From the cell containing the given text, extract its center point as (X, Y) coordinate. 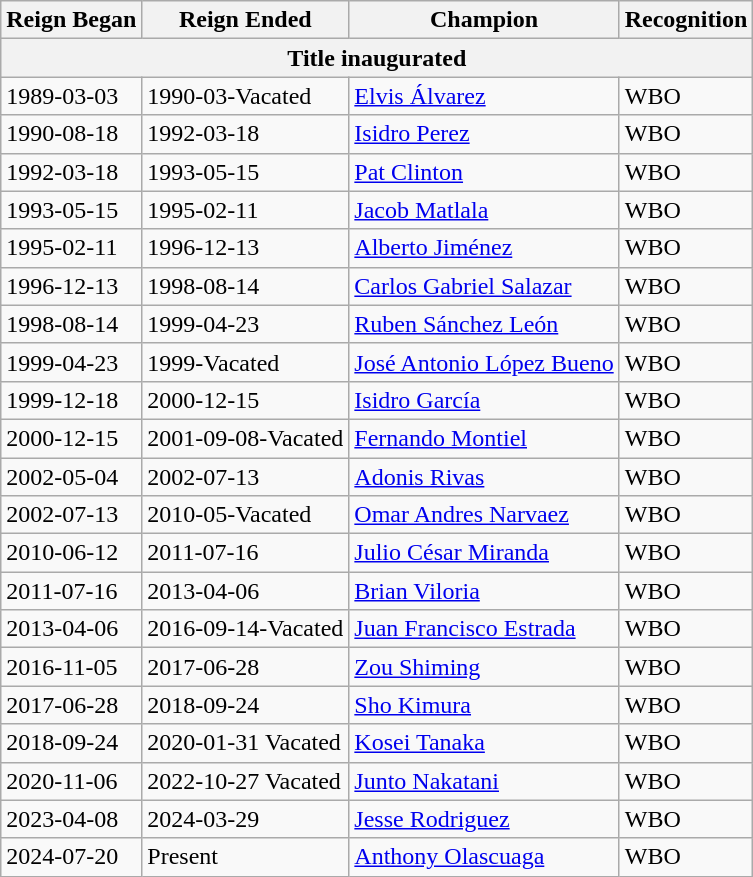
Fernando Montiel (484, 438)
Champion (484, 20)
2010-05-Vacated (246, 515)
2022-10-27 Vacated (246, 781)
2016-09-14-Vacated (246, 629)
Jacob Matlala (484, 210)
2024-03-29 (246, 819)
Julio César Miranda (484, 553)
2010-06-12 (72, 553)
Omar Andres Narvaez (484, 515)
2020-11-06 (72, 781)
1999-Vacated (246, 362)
Adonis Rivas (484, 477)
Elvis Álvarez (484, 96)
Isidro Perez (484, 134)
2020-01-31 Vacated (246, 743)
2002-05-04 (72, 477)
Juan Francisco Estrada (484, 629)
Present (246, 857)
1999-12-18 (72, 400)
Jesse Rodriguez (484, 819)
Recognition (686, 20)
Carlos Gabriel Salazar (484, 286)
Anthony Olascuaga (484, 857)
Pat Clinton (484, 172)
2024-07-20 (72, 857)
2023-04-08 (72, 819)
1990-03-Vacated (246, 96)
1990-08-18 (72, 134)
José Antonio López Bueno (484, 362)
Ruben Sánchez León (484, 324)
Brian Viloria (484, 591)
Reign Ended (246, 20)
Sho Kimura (484, 705)
2001-09-08-Vacated (246, 438)
Junto Nakatani (484, 781)
Title inaugurated (377, 58)
1989-03-03 (72, 96)
Zou Shiming (484, 667)
Alberto Jiménez (484, 248)
Isidro García (484, 400)
Kosei Tanaka (484, 743)
2016-11-05 (72, 667)
Reign Began (72, 20)
